Search for the cell housing the specified text and yield its (x, y) center coordinate. 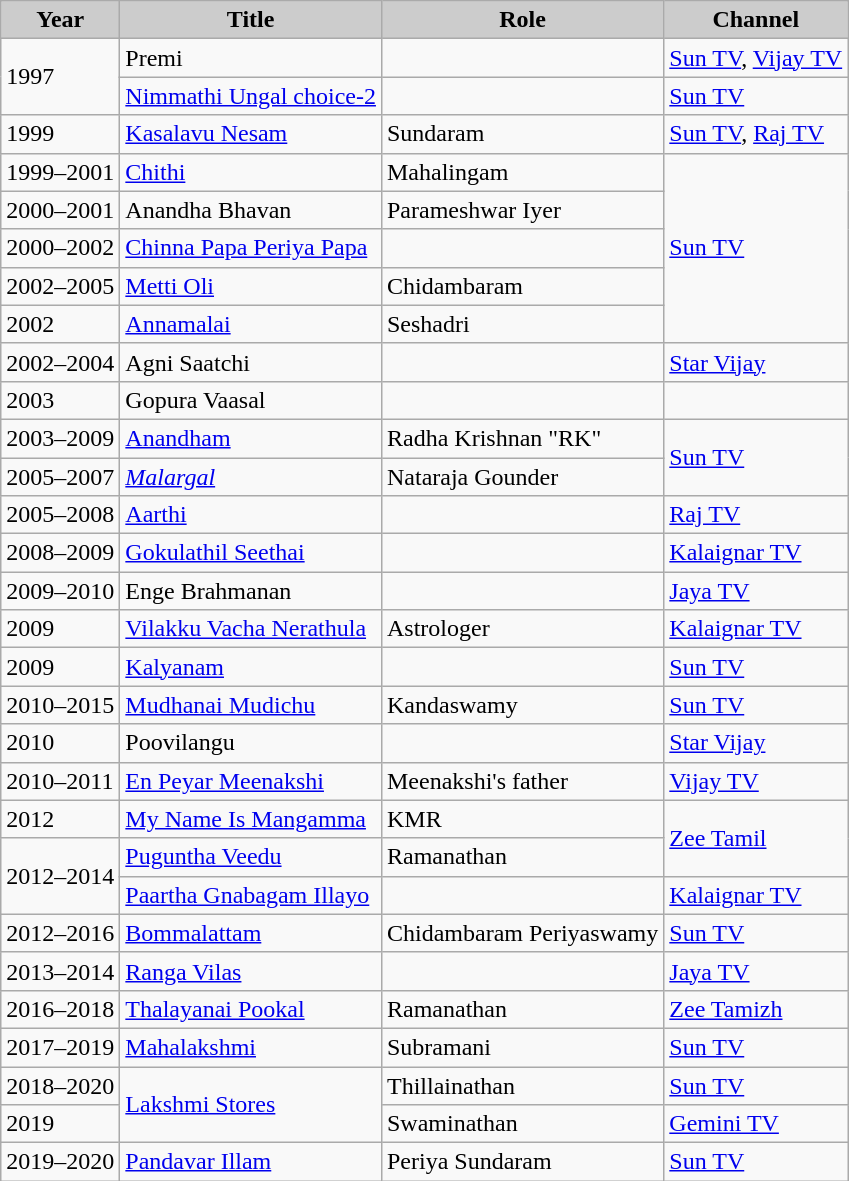
Enge Brahmanan (251, 591)
Poovilangu (251, 743)
2000–2001 (60, 210)
Astrologer (522, 629)
2002–2005 (60, 286)
2019–2020 (60, 1162)
Vilakku Vacha Nerathula (251, 629)
Ranga Vilas (251, 971)
Channel (756, 20)
Thalayanai Pookal (251, 1009)
Chinna Papa Periya Papa (251, 248)
Year (60, 20)
Agni Saatchi (251, 362)
2012–2016 (60, 933)
Kasalavu Nesam (251, 134)
Chidambaram Periyaswamy (522, 933)
2012 (60, 819)
Malargal (251, 477)
KMR (522, 819)
Chithi (251, 172)
2005–2008 (60, 515)
Radha Krishnan "RK" (522, 438)
Mahalingam (522, 172)
1999–2001 (60, 172)
Bommalattam (251, 933)
Zee Tamil (756, 838)
2010 (60, 743)
Seshadri (522, 324)
Title (251, 20)
2009–2010 (60, 591)
Mudhanai Mudichu (251, 705)
Aarthi (251, 515)
Thillainathan (522, 1085)
Pandavar Illam (251, 1162)
2000–2002 (60, 248)
En Peyar Meenakshi (251, 781)
Subramani (522, 1047)
Gopura Vaasal (251, 400)
2003–2009 (60, 438)
Role (522, 20)
Anandham (251, 438)
Nimmathi Ungal choice-2 (251, 96)
Puguntha Veedu (251, 857)
Premi (251, 58)
Metti Oli (251, 286)
2005–2007 (60, 477)
Chidambaram (522, 286)
My Name Is Mangamma (251, 819)
Parameshwar Iyer (522, 210)
Vijay TV (756, 781)
Paartha Gnabagam Illayo (251, 895)
2010–2011 (60, 781)
Raj TV (756, 515)
Swaminathan (522, 1124)
2002–2004 (60, 362)
2018–2020 (60, 1085)
Nataraja Gounder (522, 477)
Kandaswamy (522, 705)
Lakshmi Stores (251, 1104)
2012–2014 (60, 876)
2016–2018 (60, 1009)
2017–2019 (60, 1047)
Sundaram (522, 134)
1997 (60, 77)
2002 (60, 324)
Zee Tamizh (756, 1009)
Meenakshi's father (522, 781)
Kalyanam (251, 667)
2008–2009 (60, 553)
2003 (60, 400)
Annamalai (251, 324)
Mahalakshmi (251, 1047)
Sun TV, Vijay TV (756, 58)
1999 (60, 134)
Gokulathil Seethai (251, 553)
2013–2014 (60, 971)
Periya Sundaram (522, 1162)
Anandha Bhavan (251, 210)
2019 (60, 1124)
2010–2015 (60, 705)
Gemini TV (756, 1124)
Sun TV, Raj TV (756, 134)
